Search for the cell housing the specified text and yield its (x, y) center coordinate. 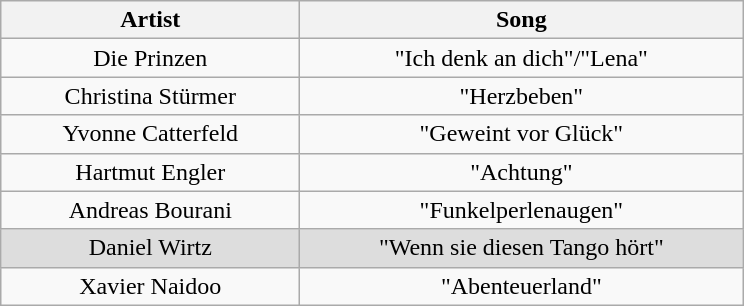
"Ich denk an dich"/"Lena" (522, 58)
Hartmut Engler (150, 172)
"Herzbeben" (522, 96)
Die Prinzen (150, 58)
Christina Stürmer (150, 96)
Xavier Naidoo (150, 286)
Artist (150, 20)
Daniel Wirtz (150, 248)
"Funkelperlenaugen" (522, 210)
"Geweint vor Glück" (522, 134)
"Wenn sie diesen Tango hört" (522, 248)
"Abenteuerland" (522, 286)
Yvonne Catterfeld (150, 134)
Song (522, 20)
Andreas Bourani (150, 210)
"Achtung" (522, 172)
